From the cell containing the given text, extract its center point as [x, y] coordinate. 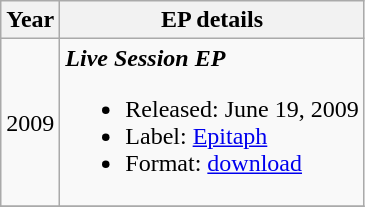
2009 [30, 122]
Year [30, 20]
EP details [212, 20]
Live Session EPReleased: June 19, 2009Label: EpitaphFormat: download [212, 122]
